Scan for the cell matching the given text and deliver its (X, Y) coordinate at center. 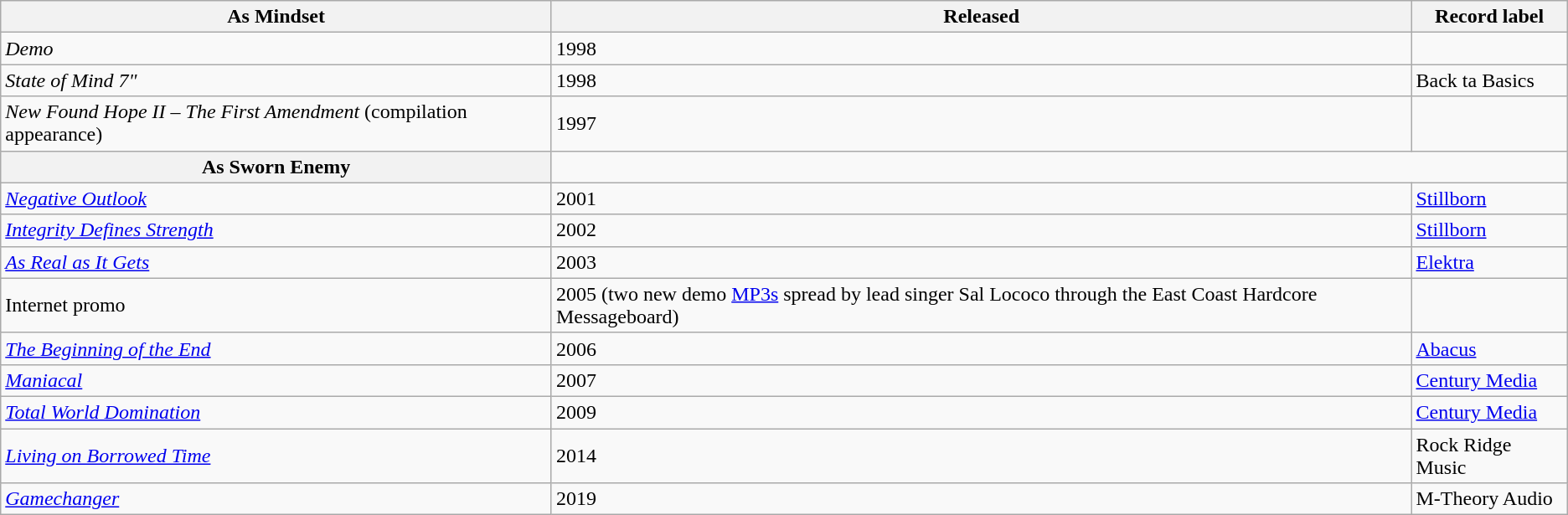
As Mindset (276, 17)
M-Theory Audio (1489, 499)
New Found Hope II – The First Amendment (compilation appearance) (276, 124)
Total World Domination (276, 412)
Maniacal (276, 380)
2003 (982, 262)
The Beginning of the End (276, 348)
2007 (982, 380)
State of Mind 7" (276, 80)
Released (982, 17)
Gamechanger (276, 499)
2009 (982, 412)
2005 (two new demo MP3s spread by lead singer Sal Lococo through the East Coast Hardcore Messageboard) (982, 305)
1997 (982, 124)
Abacus (1489, 348)
As Real as It Gets (276, 262)
2006 (982, 348)
Back ta Basics (1489, 80)
Negative Outlook (276, 198)
2001 (982, 198)
2019 (982, 499)
Elektra (1489, 262)
2002 (982, 230)
Internet promo (276, 305)
Record label (1489, 17)
Rock Ridge Music (1489, 456)
Living on Borrowed Time (276, 456)
2014 (982, 456)
As Sworn Enemy (276, 167)
Integrity Defines Strength (276, 230)
Demo (276, 49)
